Identify which cell holds the provided text, then report its [X, Y] central coordinate. 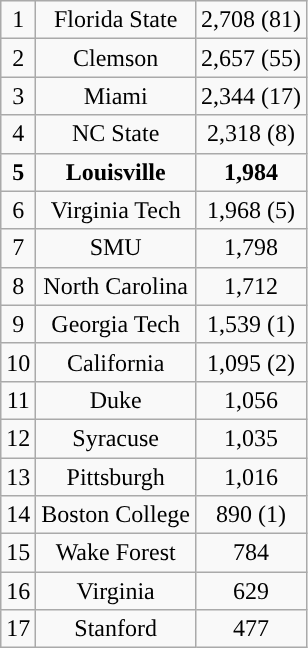
3 [18, 96]
Clemson [116, 58]
9 [18, 324]
Pittsburgh [116, 477]
784 [252, 553]
2 [18, 58]
North Carolina [116, 286]
1,095 (2) [252, 362]
Syracuse [116, 438]
1,984 [252, 172]
17 [18, 629]
Miami [116, 96]
SMU [116, 248]
890 (1) [252, 515]
1,712 [252, 286]
Duke [116, 400]
Virginia [116, 591]
14 [18, 515]
5 [18, 172]
12 [18, 438]
1 [18, 20]
15 [18, 553]
1,056 [252, 400]
California [116, 362]
Georgia Tech [116, 324]
Virginia Tech [116, 210]
11 [18, 400]
2,708 (81) [252, 20]
Boston College [116, 515]
2,344 (17) [252, 96]
7 [18, 248]
1,035 [252, 438]
10 [18, 362]
1,968 (5) [252, 210]
2,657 (55) [252, 58]
Wake Forest [116, 553]
6 [18, 210]
16 [18, 591]
Louisville [116, 172]
1,798 [252, 248]
629 [252, 591]
13 [18, 477]
8 [18, 286]
1,016 [252, 477]
Stanford [116, 629]
477 [252, 629]
2,318 (8) [252, 134]
NC State [116, 134]
Florida State [116, 20]
4 [18, 134]
1,539 (1) [252, 324]
